Provide the [X, Y] coordinate of the cell's center where the given text is located.  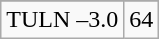
TULN –3.0 [62, 20]
64 [142, 20]
